Find where the given text appears and provide that cell's center as (X, Y) coordinate. 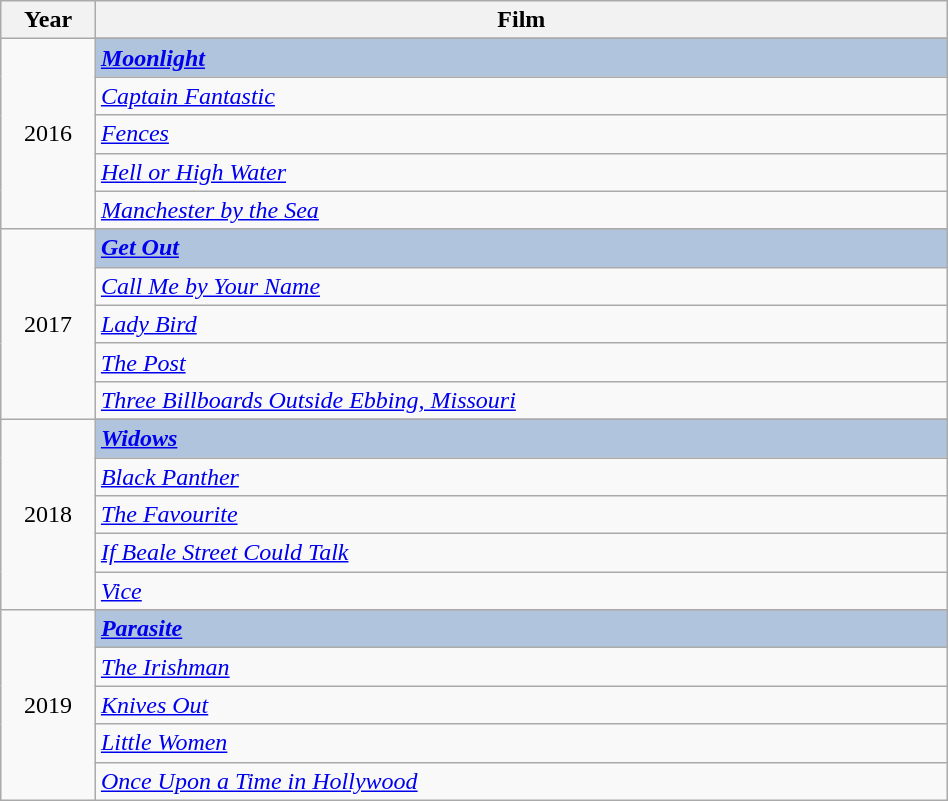
2019 (48, 705)
If Beale Street Could Talk (521, 553)
Get Out (521, 248)
Year (48, 20)
Widows (521, 438)
2017 (48, 324)
Once Upon a Time in Hollywood (521, 781)
The Favourite (521, 515)
Film (521, 20)
Call Me by Your Name (521, 286)
The Irishman (521, 667)
2018 (48, 514)
Little Women (521, 743)
Knives Out (521, 705)
Moonlight (521, 58)
Black Panther (521, 477)
Fences (521, 134)
Parasite (521, 629)
2016 (48, 134)
Lady Bird (521, 324)
The Post (521, 362)
Three Billboards Outside Ebbing, Missouri (521, 400)
Vice (521, 591)
Hell or High Water (521, 172)
Manchester by the Sea (521, 210)
Captain Fantastic (521, 96)
